Pinpoint the cell where the given text exists, returning its [x, y] midpoint coordinate. 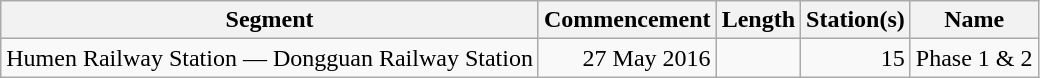
Length [758, 20]
15 [856, 58]
Commencement [627, 20]
27 May 2016 [627, 58]
Humen Railway Station — Dongguan Railway Station [270, 58]
Segment [270, 20]
Station(s) [856, 20]
Name [974, 20]
Phase 1 & 2 [974, 58]
